Return the (x, y) coordinate for the center point of the cell that contains the specified text.  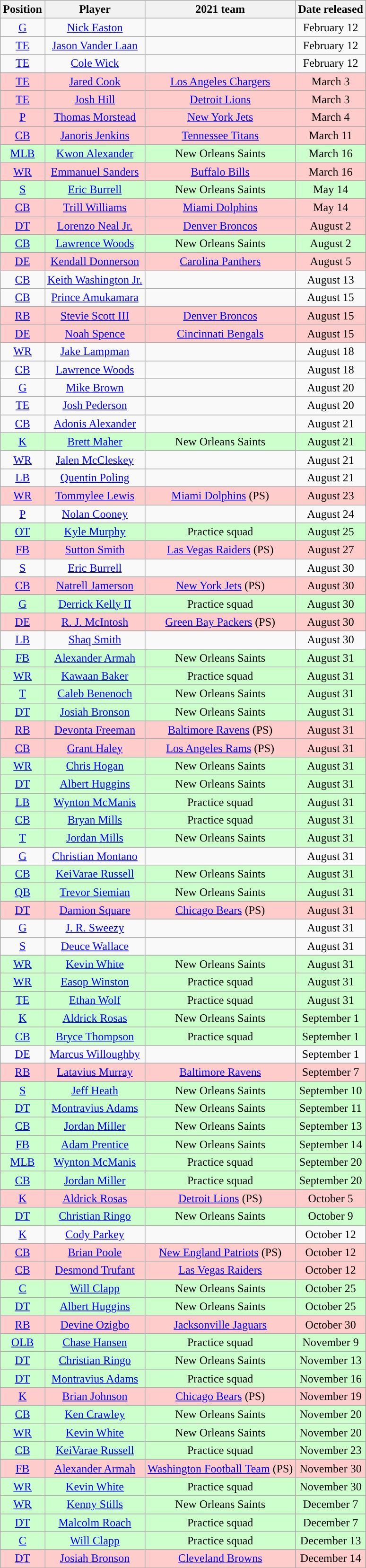
Sutton Smith (95, 550)
R. J. McIntosh (95, 622)
Derrick Kelly II (95, 604)
Cody Parkey (95, 1234)
August 13 (331, 280)
Christian Montano (95, 856)
Cole Wick (95, 63)
Kendall Donnerson (95, 262)
Mike Brown (95, 388)
Kenny Stills (95, 1505)
Damion Square (95, 910)
Bryce Thompson (95, 1036)
Devine Ozigbo (95, 1324)
Baltimore Ravens (PS) (220, 730)
March 11 (331, 135)
2021 team (220, 9)
Cleveland Browns (220, 1559)
Jordan Mills (95, 838)
September 14 (331, 1144)
December 13 (331, 1541)
Tommylee Lewis (95, 496)
Janoris Jenkins (95, 135)
Miami Dolphins (PS) (220, 496)
OLB (23, 1342)
Thomas Morstead (95, 117)
Trevor Siemian (95, 892)
Brett Maher (95, 442)
Deuce Wallace (95, 946)
Caleb Benenoch (95, 694)
Lorenzo Neal Jr. (95, 226)
Tennessee Titans (220, 135)
Position (23, 9)
Ethan Wolf (95, 1000)
November 19 (331, 1397)
Nick Easton (95, 27)
Brian Poole (95, 1252)
November 13 (331, 1360)
Adonis Alexander (95, 424)
Keith Washington Jr. (95, 280)
Ken Crawley (95, 1415)
Shaq Smith (95, 640)
September 10 (331, 1090)
August 27 (331, 550)
October 30 (331, 1324)
Las Vegas Raiders (220, 1270)
Jared Cook (95, 81)
September 7 (331, 1072)
August 23 (331, 496)
Emmanuel Sanders (95, 171)
November 16 (331, 1379)
Player (95, 9)
August 24 (331, 514)
Jake Lampman (95, 352)
October 5 (331, 1198)
Trill Williams (95, 207)
August 5 (331, 262)
Stevie Scott III (95, 316)
Carolina Panthers (220, 262)
Chris Hogan (95, 766)
September 13 (331, 1126)
Baltimore Ravens (220, 1072)
October 9 (331, 1216)
September 11 (331, 1108)
Kwon Alexander (95, 153)
OT (23, 532)
Miami Dolphins (220, 207)
Devonta Freeman (95, 730)
Washington Football Team (PS) (220, 1469)
August 25 (331, 532)
Green Bay Packers (PS) (220, 622)
Buffalo Bills (220, 171)
New York Jets (220, 117)
Josh Hill (95, 99)
Prince Amukamara (95, 298)
Cincinnati Bengals (220, 334)
Kawaan Baker (95, 676)
Detroit Lions (PS) (220, 1198)
Josh Pederson (95, 406)
Los Angeles Rams (PS) (220, 748)
Chase Hansen (95, 1342)
Desmond Trufant (95, 1270)
Easop Winston (95, 982)
New England Patriots (PS) (220, 1252)
Adam Prentice (95, 1144)
Noah Spence (95, 334)
December 14 (331, 1559)
March 4 (331, 117)
Bryan Mills (95, 820)
Jeff Heath (95, 1090)
Malcolm Roach (95, 1523)
Jalen McCleskey (95, 460)
Latavius Murray (95, 1072)
Las Vegas Raiders (PS) (220, 550)
November 23 (331, 1451)
J. R. Sweezy (95, 928)
Brian Johnson (95, 1397)
Detroit Lions (220, 99)
QB (23, 892)
New York Jets (PS) (220, 586)
November 9 (331, 1342)
Grant Haley (95, 748)
Jacksonville Jaguars (220, 1324)
Kyle Murphy (95, 532)
Quentin Poling (95, 478)
Los Angeles Chargers (220, 81)
Marcus Willoughby (95, 1054)
Natrell Jamerson (95, 586)
Jason Vander Laan (95, 45)
Nolan Cooney (95, 514)
Date released (331, 9)
